Capture the cell that displays the provided text and extract its (x, y) central coordinate. 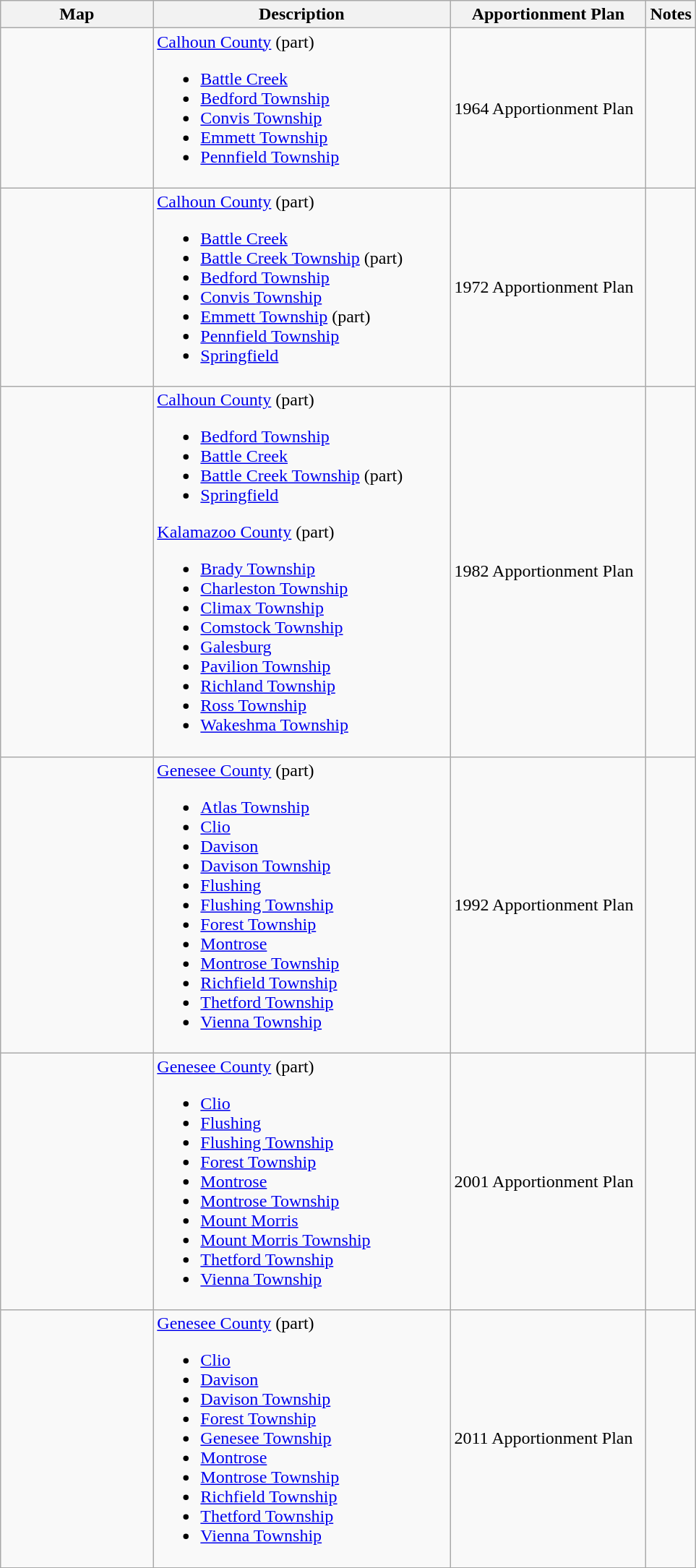
1964 Apportionment Plan (548, 108)
1972 Apportionment Plan (548, 288)
1982 Apportionment Plan (548, 572)
2011 Apportionment Plan (548, 1439)
Description (302, 14)
Notes (671, 14)
Apportionment Plan (548, 14)
Calhoun County (part)Battle CreekBedford TownshipConvis TownshipEmmett TownshipPennfield Township (302, 108)
1992 Apportionment Plan (548, 905)
2001 Apportionment Plan (548, 1181)
Calhoun County (part)Battle CreekBattle Creek Township (part)Bedford TownshipConvis TownshipEmmett Township (part)Pennfield TownshipSpringfield (302, 288)
Map (77, 14)
